Determine the [X, Y] coordinate at the center of the cell enclosing the given text.  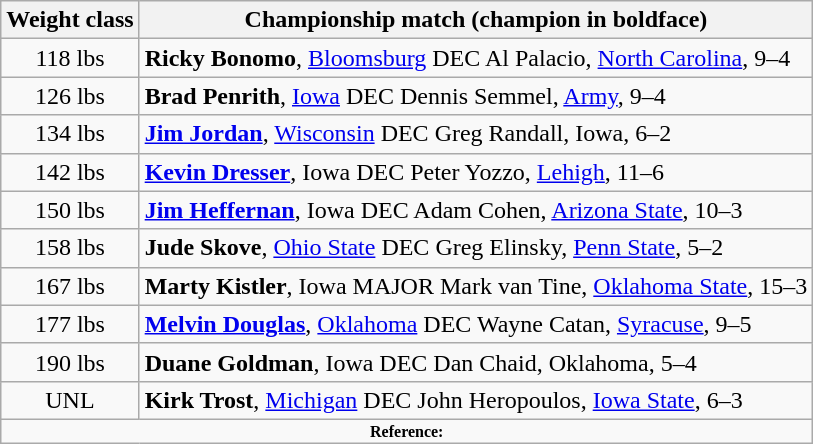
134 lbs [70, 134]
142 lbs [70, 172]
118 lbs [70, 58]
Weight class [70, 20]
150 lbs [70, 210]
177 lbs [70, 324]
Jude Skove, Ohio State DEC Greg Elinsky, Penn State, 5–2 [476, 248]
Kirk Trost, Michigan DEC John Heropoulos, Iowa State, 6–3 [476, 400]
Ricky Bonomo, Bloomsburg DEC Al Palacio, North Carolina, 9–4 [476, 58]
Kevin Dresser, Iowa DEC Peter Yozzo, Lehigh, 11–6 [476, 172]
190 lbs [70, 362]
Jim Heffernan, Iowa DEC Adam Cohen, Arizona State, 10–3 [476, 210]
Championship match (champion in boldface) [476, 20]
126 lbs [70, 96]
158 lbs [70, 248]
Brad Penrith, Iowa DEC Dennis Semmel, Army, 9–4 [476, 96]
UNL [70, 400]
Jim Jordan, Wisconsin DEC Greg Randall, Iowa, 6–2 [476, 134]
Reference: [407, 431]
Marty Kistler, Iowa MAJOR Mark van Tine, Oklahoma State, 15–3 [476, 286]
Melvin Douglas, Oklahoma DEC Wayne Catan, Syracuse, 9–5 [476, 324]
167 lbs [70, 286]
Duane Goldman, Iowa DEC Dan Chaid, Oklahoma, 5–4 [476, 362]
